Return the [x, y] coordinate for the center point of the cell that contains the specified text.  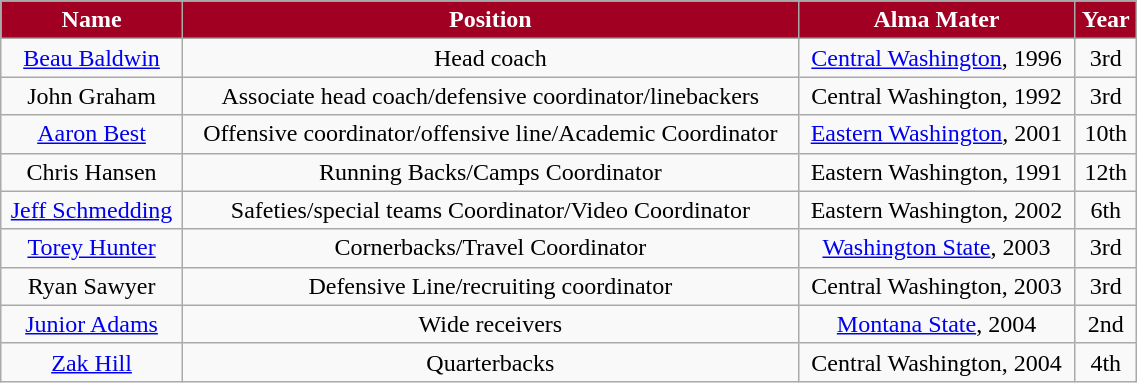
Year [1106, 20]
Position [490, 20]
Running Backs/Camps Coordinator [490, 172]
Quarterbacks [490, 362]
Ryan Sawyer [92, 286]
12th [1106, 172]
Jeff Schmedding [92, 210]
Central Washington, 1992 [936, 96]
John Graham [92, 96]
Beau Baldwin [92, 58]
Central Washington, 2004 [936, 362]
Cornerbacks/Travel Coordinator [490, 248]
Head coach [490, 58]
10th [1106, 134]
Associate head coach/defensive coordinator/linebackers [490, 96]
Zak Hill [92, 362]
Central Washington, 1996 [936, 58]
Torey Hunter [92, 248]
Junior Adams [92, 324]
Offensive coordinator/offensive line/Academic Coordinator [490, 134]
Name [92, 20]
Washington State, 2003 [936, 248]
Safeties/special teams Coordinator/Video Coordinator [490, 210]
Aaron Best [92, 134]
Alma Mater [936, 20]
Eastern Washington, 2002 [936, 210]
6th [1106, 210]
4th [1106, 362]
Wide receivers [490, 324]
Chris Hansen [92, 172]
Eastern Washington, 2001 [936, 134]
Defensive Line/recruiting coordinator [490, 286]
2nd [1106, 324]
Eastern Washington, 1991 [936, 172]
Central Washington, 2003 [936, 286]
Montana State, 2004 [936, 324]
